Pinpoint the cell where the given text exists, returning its (X, Y) midpoint coordinate. 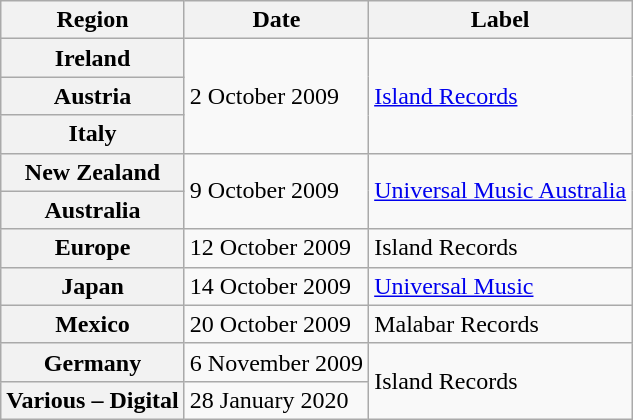
Ireland (93, 58)
20 October 2009 (276, 324)
28 January 2020 (276, 400)
Various – Digital (93, 400)
9 October 2009 (276, 191)
Mexico (93, 324)
Universal Music Australia (500, 191)
Austria (93, 96)
Japan (93, 286)
Universal Music (500, 286)
Region (93, 20)
6 November 2009 (276, 362)
Label (500, 20)
14 October 2009 (276, 286)
Australia (93, 210)
Italy (93, 134)
12 October 2009 (276, 248)
New Zealand (93, 172)
Date (276, 20)
Malabar Records (500, 324)
2 October 2009 (276, 96)
Europe (93, 248)
Germany (93, 362)
